Provide the (X, Y) coordinate of the cell's center where the given text is located.  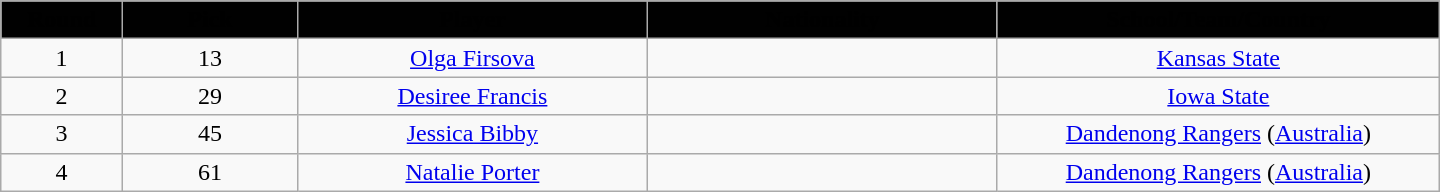
Natalie Porter (472, 172)
4 (62, 172)
Desiree Francis (472, 96)
Player (472, 20)
45 (210, 134)
Iowa State (1218, 96)
Kansas State (1218, 58)
Pick (210, 20)
61 (210, 172)
13 (210, 58)
School/Team/Country (1218, 20)
Round (62, 20)
3 (62, 134)
29 (210, 96)
2 (62, 96)
Nationality (822, 20)
Olga Firsova (472, 58)
1 (62, 58)
Jessica Bibby (472, 134)
